Locate the cell with the specified text and output its [x, y] center coordinate. 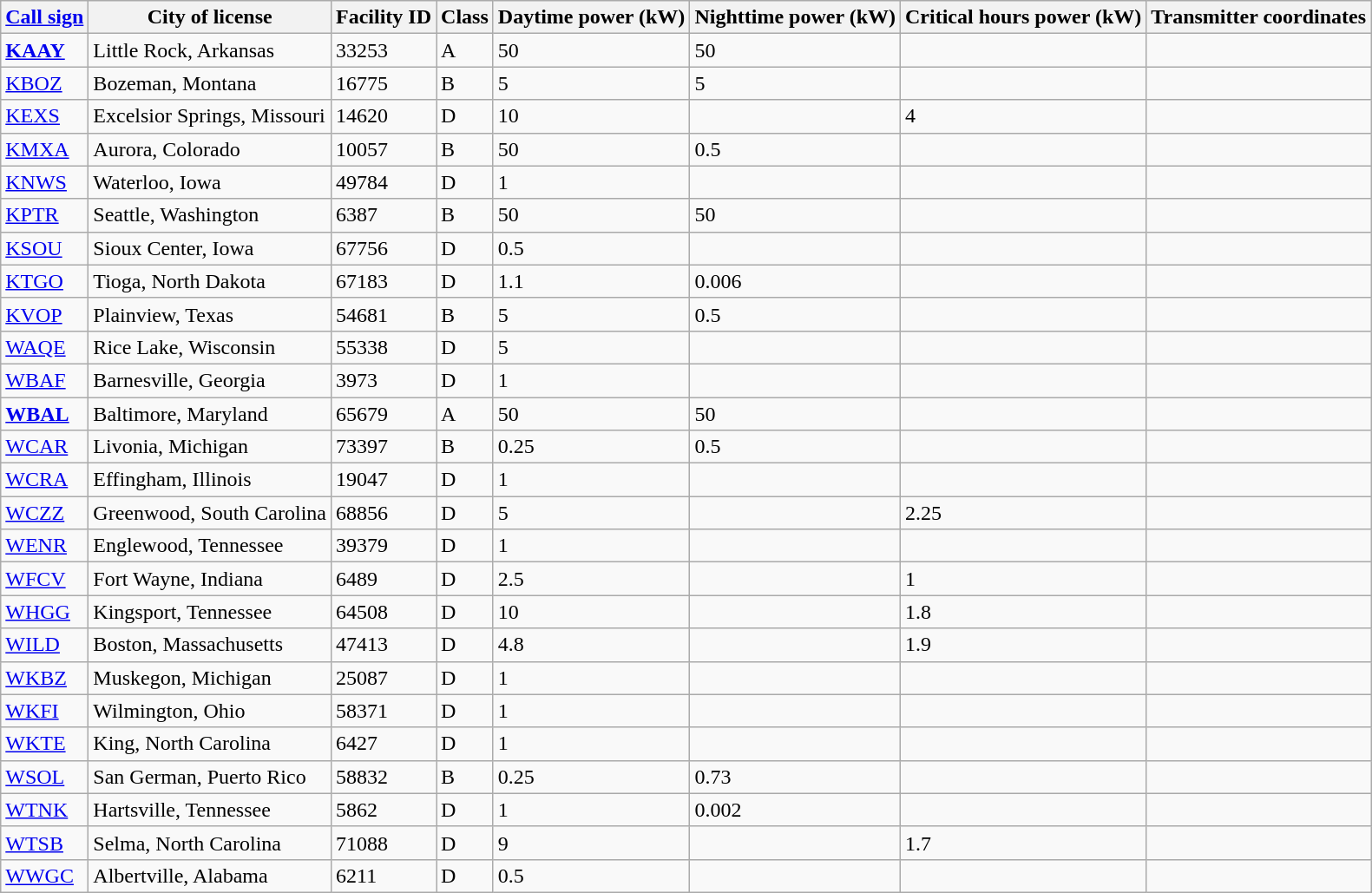
Bozeman, Montana [210, 83]
WKBZ [45, 678]
1.1 [592, 281]
Critical hours power (kW) [1024, 17]
54681 [384, 314]
WHGG [45, 612]
2.25 [1024, 513]
55338 [384, 347]
WTSB [45, 843]
WTNK [45, 810]
Daytime power (kW) [592, 17]
9 [592, 843]
19047 [384, 480]
Little Rock, Arkansas [210, 50]
Selma, North Carolina [210, 843]
Transmitter coordinates [1258, 17]
4 [1024, 116]
WCAR [45, 447]
WILD [45, 645]
Class [465, 17]
KVOP [45, 314]
2.5 [592, 579]
6387 [384, 215]
5862 [384, 810]
WBAF [45, 380]
6211 [384, 876]
WKFI [45, 711]
10057 [384, 149]
Englewood, Tennessee [210, 546]
Tioga, North Dakota [210, 281]
King, North Carolina [210, 744]
Aurora, Colorado [210, 149]
Seattle, Washington [210, 215]
Albertville, Alabama [210, 876]
KTGO [45, 281]
39379 [384, 546]
1.7 [1024, 843]
Wilmington, Ohio [210, 711]
KMXA [45, 149]
1.9 [1024, 645]
0.002 [795, 810]
KNWS [45, 182]
16775 [384, 83]
64508 [384, 612]
Baltimore, Maryland [210, 414]
4.8 [592, 645]
Barnesville, Georgia [210, 380]
Kingsport, Tennessee [210, 612]
67756 [384, 248]
71088 [384, 843]
Plainview, Texas [210, 314]
WWGC [45, 876]
Livonia, Michigan [210, 447]
WCRA [45, 480]
33253 [384, 50]
Rice Lake, Wisconsin [210, 347]
Waterloo, Iowa [210, 182]
KEXS [45, 116]
14620 [384, 116]
KBOZ [45, 83]
25087 [384, 678]
KPTR [45, 215]
Fort Wayne, Indiana [210, 579]
1.8 [1024, 612]
WBAL [45, 414]
Effingham, Illinois [210, 480]
6489 [384, 579]
65679 [384, 414]
58371 [384, 711]
Boston, Massachusetts [210, 645]
6427 [384, 744]
Facility ID [384, 17]
Greenwood, South Carolina [210, 513]
City of license [210, 17]
WENR [45, 546]
73397 [384, 447]
WFCV [45, 579]
WKTE [45, 744]
Muskegon, Michigan [210, 678]
0.73 [795, 777]
58832 [384, 777]
KAAY [45, 50]
Nighttime power (kW) [795, 17]
WSOL [45, 777]
49784 [384, 182]
Call sign [45, 17]
Hartsville, Tennessee [210, 810]
67183 [384, 281]
San German, Puerto Rico [210, 777]
Sioux Center, Iowa [210, 248]
Excelsior Springs, Missouri [210, 116]
0.006 [795, 281]
WCZZ [45, 513]
47413 [384, 645]
3973 [384, 380]
68856 [384, 513]
WAQE [45, 347]
KSOU [45, 248]
